From the cell containing the given text, extract its center point as [x, y] coordinate. 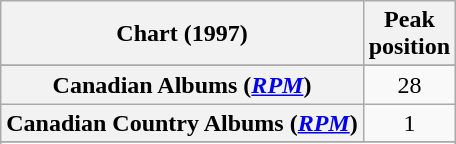
28 [409, 85]
Peak position [409, 34]
Canadian Country Albums (RPM) [182, 123]
Chart (1997) [182, 34]
Canadian Albums (RPM) [182, 85]
1 [409, 123]
